Detect which cell encompasses the target text, then output its [X, Y] center coordinate. 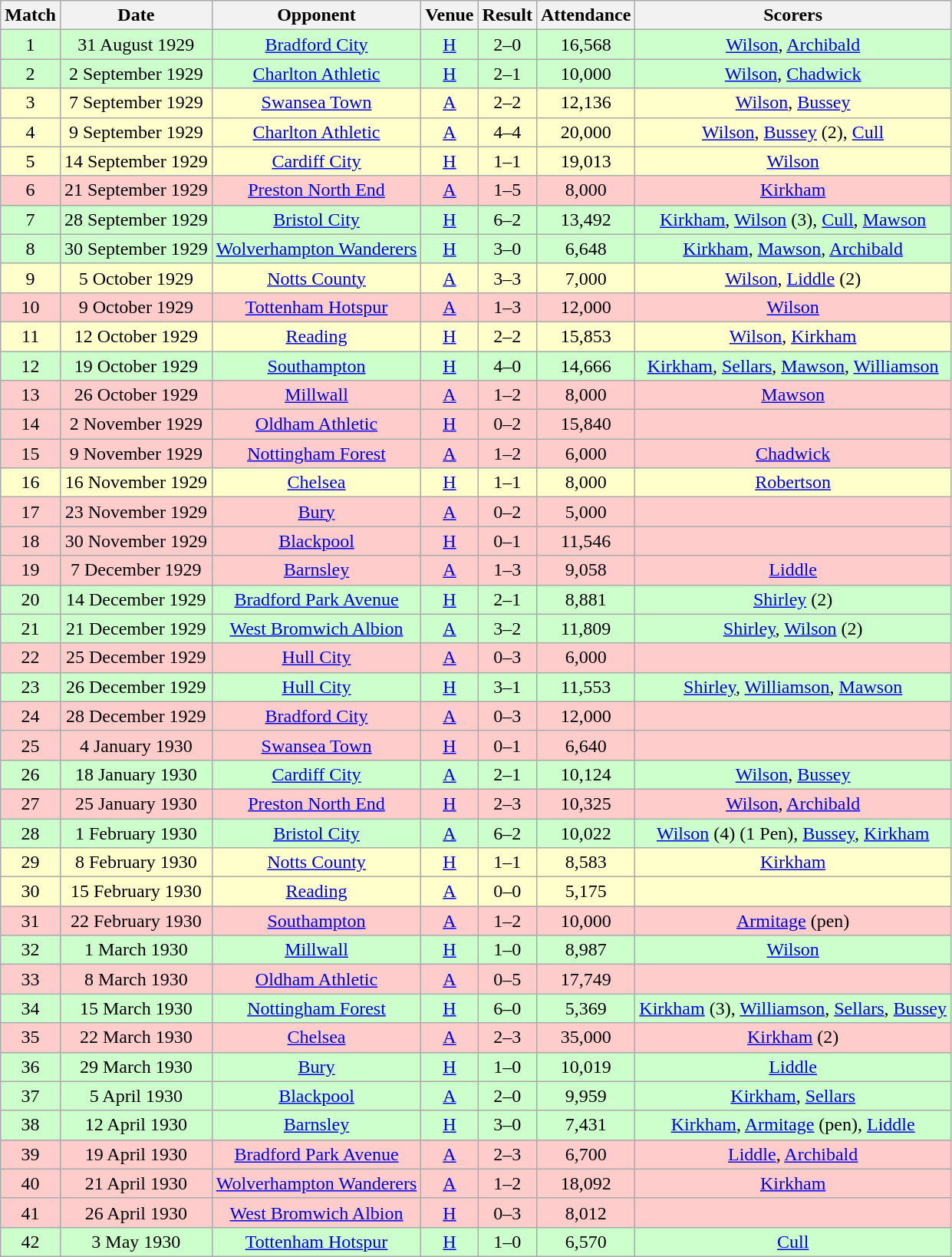
11,546 [585, 541]
3 May 1930 [136, 1242]
42 [31, 1242]
5,000 [585, 512]
41 [31, 1212]
8,881 [585, 599]
26 [31, 774]
6,570 [585, 1242]
6,648 [585, 249]
1–5 [507, 190]
Wilson (4) (1 Pen), Bussey, Kirkham [793, 833]
35 [31, 1038]
19 October 1929 [136, 366]
Wilson, Bussey (2), Cull [793, 132]
12 October 1929 [136, 336]
15 March 1930 [136, 1008]
19,013 [585, 161]
Kirkham, Sellars [793, 1096]
7 December 1929 [136, 570]
21 September 1929 [136, 190]
28 September 1929 [136, 219]
10,019 [585, 1067]
25 January 1930 [136, 803]
12 [31, 366]
26 December 1929 [136, 687]
25 December 1929 [136, 658]
10 [31, 307]
15,853 [585, 336]
0–0 [507, 892]
23 [31, 687]
Wilson, Liddle (2) [793, 278]
7,000 [585, 278]
30 November 1929 [136, 541]
8,012 [585, 1212]
Date [136, 15]
Kirkham, Wilson (3), Cull, Mawson [793, 219]
33 [31, 979]
Result [507, 15]
Shirley, Wilson (2) [793, 628]
8,987 [585, 950]
19 April 1930 [136, 1154]
29 [31, 863]
11,553 [585, 687]
4 [31, 132]
22 [31, 658]
6–0 [507, 1008]
Chadwick [793, 454]
2 September 1929 [136, 74]
10,124 [585, 774]
30 [31, 892]
Armitage (pen) [793, 921]
Kirkham (3), Williamson, Sellars, Bussey [793, 1008]
0–5 [507, 979]
23 November 1929 [136, 512]
3 [31, 103]
6,700 [585, 1154]
15,840 [585, 424]
28 [31, 833]
16 November 1929 [136, 483]
Attendance [585, 15]
Cull [793, 1242]
10,325 [585, 803]
14,666 [585, 366]
5,369 [585, 1008]
37 [31, 1096]
17 [31, 512]
4–0 [507, 366]
Liddle, Archibald [793, 1154]
19 [31, 570]
Wilson, Chadwick [793, 74]
27 [31, 803]
14 [31, 424]
20 [31, 599]
Robertson [793, 483]
Match [31, 15]
9 [31, 278]
9 September 1929 [136, 132]
7,431 [585, 1125]
22 March 1930 [136, 1038]
5 April 1930 [136, 1096]
8 [31, 249]
11,809 [585, 628]
18 January 1930 [136, 774]
6,640 [585, 745]
3–3 [507, 278]
18,092 [585, 1183]
3–2 [507, 628]
16,568 [585, 45]
Opponent [316, 15]
34 [31, 1008]
32 [31, 950]
Kirkham, Armitage (pen), Liddle [793, 1125]
16 [31, 483]
20,000 [585, 132]
1 February 1930 [136, 833]
Kirkham, Sellars, Mawson, Williamson [793, 366]
4 January 1930 [136, 745]
12 April 1930 [136, 1125]
9 November 1929 [136, 454]
31 August 1929 [136, 45]
15 February 1930 [136, 892]
13,492 [585, 219]
18 [31, 541]
Shirley, Williamson, Mawson [793, 687]
5 [31, 161]
Kirkham (2) [793, 1038]
30 September 1929 [136, 249]
9,959 [585, 1096]
31 [31, 921]
Venue [450, 15]
28 December 1929 [136, 716]
39 [31, 1154]
Mawson [793, 395]
1 March 1930 [136, 950]
5,175 [585, 892]
25 [31, 745]
8 March 1930 [136, 979]
2 November 1929 [136, 424]
8,583 [585, 863]
Scorers [793, 15]
4–4 [507, 132]
36 [31, 1067]
14 December 1929 [136, 599]
29 March 1930 [136, 1067]
13 [31, 395]
7 September 1929 [136, 103]
15 [31, 454]
21 April 1930 [136, 1183]
Shirley (2) [793, 599]
40 [31, 1183]
9,058 [585, 570]
Wilson, Kirkham [793, 336]
12,136 [585, 103]
17,749 [585, 979]
1 [31, 45]
35,000 [585, 1038]
22 February 1930 [136, 921]
11 [31, 336]
6 [31, 190]
38 [31, 1125]
26 October 1929 [136, 395]
14 September 1929 [136, 161]
26 April 1930 [136, 1212]
5 October 1929 [136, 278]
21 [31, 628]
21 December 1929 [136, 628]
10,022 [585, 833]
24 [31, 716]
9 October 1929 [136, 307]
2 [31, 74]
Kirkham, Mawson, Archibald [793, 249]
8 February 1930 [136, 863]
7 [31, 219]
3–1 [507, 687]
